Return the [x, y] coordinate for the center point of the cell that contains the specified text.  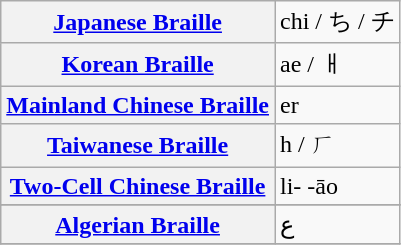
h / ㄏ [337, 146]
Algerian Braille [138, 225]
Mainland Chinese Braille [138, 105]
Korean Braille [138, 64]
er [337, 105]
ae / ㅐ [337, 64]
ع ‎ [337, 225]
Taiwanese Braille [138, 146]
Japanese Braille [138, 22]
chi / ち / チ [337, 22]
li- -āo [337, 185]
Two-Cell Chinese Braille [138, 185]
